Determine the [X, Y] coordinate at the center of the cell enclosing the given text.  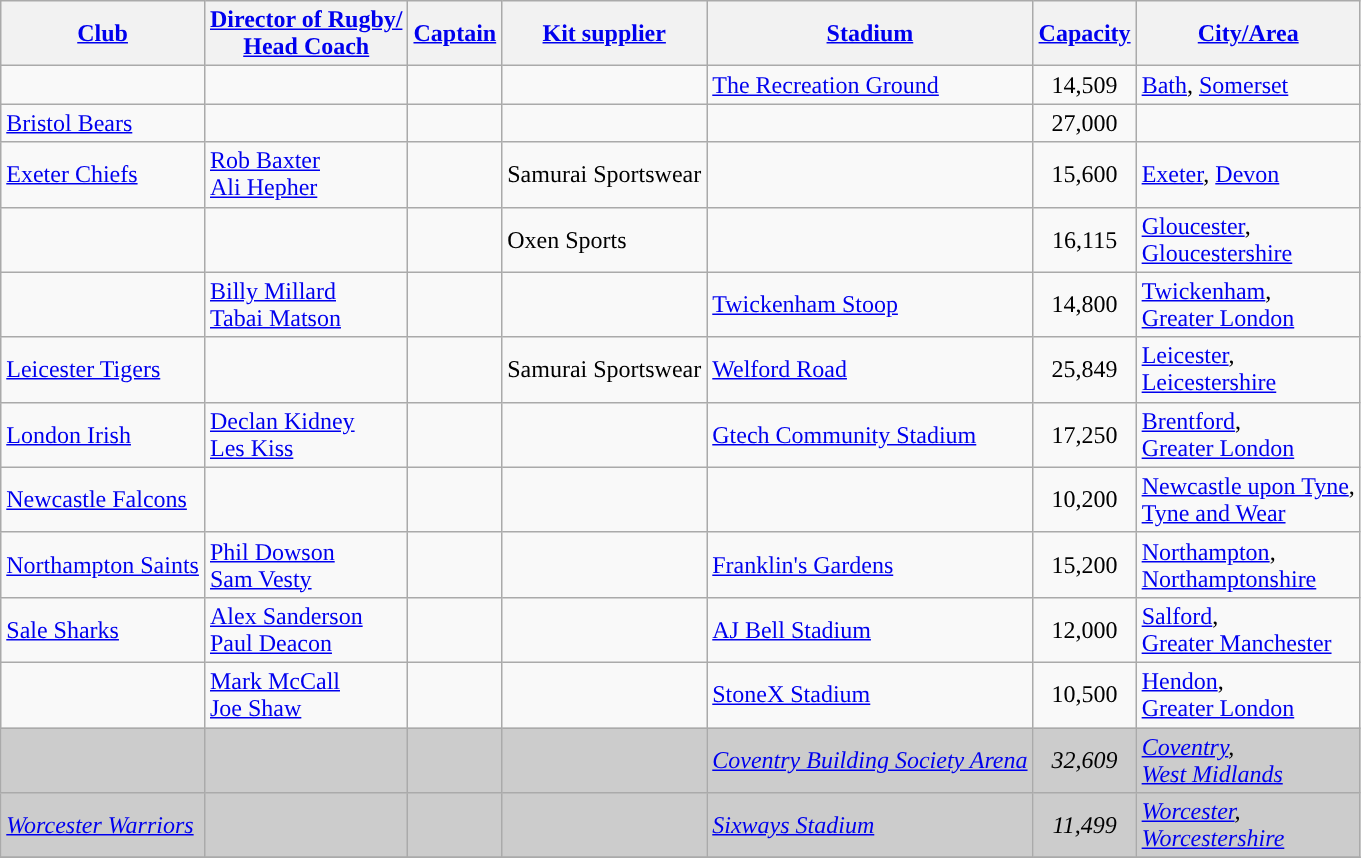
Capacity [1084, 34]
15,600 [1084, 174]
Rob Baxter Ali Hepher [306, 174]
Welford Road [870, 370]
Exeter, Devon [1248, 174]
London Irish [103, 434]
The Recreation Ground [870, 85]
16,115 [1084, 240]
Club [103, 34]
StoneX Stadium [870, 694]
27,000 [1084, 123]
Mark McCall Joe Shaw [306, 694]
25,849 [1084, 370]
Gtech Community Stadium [870, 434]
Director of Rugby/Head Coach [306, 34]
Billy Millard Tabai Matson [306, 304]
Leicester Tigers [103, 370]
Hendon,Greater London [1248, 694]
11,499 [1084, 826]
Worcester Warriors [103, 826]
Exeter Chiefs [103, 174]
Stadium [870, 34]
14,800 [1084, 304]
Newcastle upon Tyne,Tyne and Wear [1248, 500]
Phil Dowson Sam Vesty [306, 564]
AJ Bell Stadium [870, 630]
Gloucester,Gloucestershire [1248, 240]
Kit supplier [604, 34]
Captain [455, 34]
12,000 [1084, 630]
Twickenham Stoop [870, 304]
City/Area [1248, 34]
17,250 [1084, 434]
Brentford,Greater London [1248, 434]
32,609 [1084, 760]
Bath, Somerset [1248, 85]
Newcastle Falcons [103, 500]
10,200 [1084, 500]
10,500 [1084, 694]
Salford,Greater Manchester [1248, 630]
Declan Kidney Les Kiss [306, 434]
Northampton,Northamptonshire [1248, 564]
Sale Sharks [103, 630]
Coventry Building Society Arena [870, 760]
Oxen Sports [604, 240]
Twickenham,Greater London [1248, 304]
Sixways Stadium [870, 826]
15,200 [1084, 564]
Worcester,Worcestershire [1248, 826]
Franklin's Gardens [870, 564]
Northampton Saints [103, 564]
Alex Sanderson Paul Deacon [306, 630]
Coventry,West Midlands [1248, 760]
Bristol Bears [103, 123]
14,509 [1084, 85]
Leicester,Leicestershire [1248, 370]
